Scan for the cell matching the given text and deliver its (X, Y) coordinate at center. 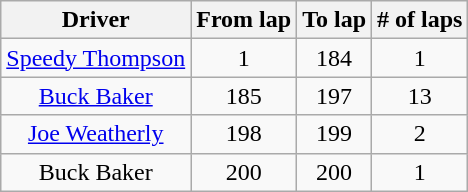
Joe Weatherly (96, 134)
199 (334, 134)
2 (420, 134)
To lap (334, 20)
Driver (96, 20)
From lap (244, 20)
13 (420, 96)
Speedy Thompson (96, 58)
197 (334, 96)
184 (334, 58)
198 (244, 134)
# of laps (420, 20)
185 (244, 96)
